Output the [x, y] coordinate of the center of the cell containing the given text.  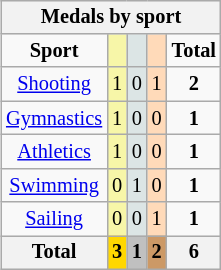
Gymnastics [54, 118]
Medals by sport [111, 17]
Shooting [54, 84]
Athletics [54, 152]
Sailing [54, 219]
Swimming [54, 185]
Sport [54, 51]
3 [117, 253]
6 [194, 253]
